Identify which cell holds the provided text, then report its [x, y] central coordinate. 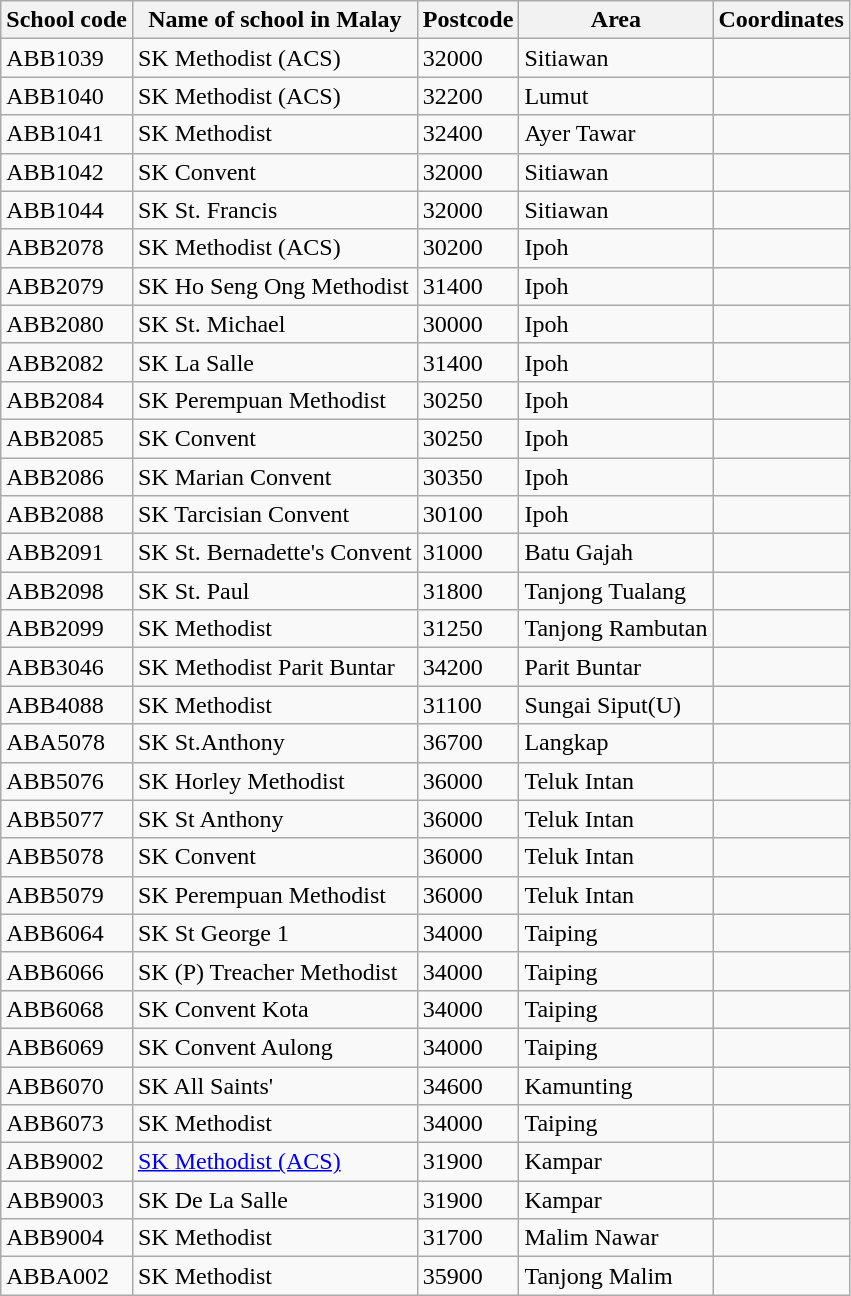
31700 [468, 1238]
ABB2085 [67, 438]
ABB2080 [67, 324]
ABB5076 [67, 781]
31100 [468, 705]
Tanjong Tualang [616, 591]
32400 [468, 134]
ABB9003 [67, 1200]
30350 [468, 477]
Tanjong Malim [616, 1276]
ABB6069 [67, 1047]
ABB6070 [67, 1085]
Sungai Siput(U) [616, 705]
SK (P) Treacher Methodist [274, 971]
36700 [468, 743]
ABB4088 [67, 705]
ABB2084 [67, 400]
School code [67, 20]
SK All Saints' [274, 1085]
SK St. Bernadette's Convent [274, 553]
ABB2082 [67, 362]
Langkap [616, 743]
ABB9002 [67, 1162]
ABB1044 [67, 210]
ABB6073 [67, 1124]
SK Methodist Parit Buntar [274, 667]
SK St. Paul [274, 591]
SK St.Anthony [274, 743]
Parit Buntar [616, 667]
ABB2088 [67, 515]
Batu Gajah [616, 553]
SK De La Salle [274, 1200]
ABA5078 [67, 743]
ABB6068 [67, 1009]
ABB2086 [67, 477]
Postcode [468, 20]
30200 [468, 248]
ABB6066 [67, 971]
30100 [468, 515]
SK Tarcisian Convent [274, 515]
ABB2078 [67, 248]
34600 [468, 1085]
ABB2091 [67, 553]
35900 [468, 1276]
SK Ho Seng Ong Methodist [274, 286]
ABB2079 [67, 286]
ABB5077 [67, 819]
SK La Salle [274, 362]
ABB1040 [67, 96]
ABB5079 [67, 895]
ABB2098 [67, 591]
SK St Anthony [274, 819]
SK St. Michael [274, 324]
31250 [468, 629]
ABB3046 [67, 667]
SK St George 1 [274, 933]
SK Horley Methodist [274, 781]
31000 [468, 553]
30000 [468, 324]
Area [616, 20]
ABB1041 [67, 134]
ABBA002 [67, 1276]
32200 [468, 96]
ABB1042 [67, 172]
Malim Nawar [616, 1238]
ABB5078 [67, 857]
Tanjong Rambutan [616, 629]
ABB1039 [67, 58]
ABB2099 [67, 629]
Coordinates [781, 20]
ABB9004 [67, 1238]
ABB6064 [67, 933]
SK Convent Kota [274, 1009]
31800 [468, 591]
34200 [468, 667]
Name of school in Malay [274, 20]
Lumut [616, 96]
Kamunting [616, 1085]
SK Convent Aulong [274, 1047]
SK Marian Convent [274, 477]
SK St. Francis [274, 210]
Ayer Tawar [616, 134]
